Locate the cell with the specified text and output its [X, Y] center coordinate. 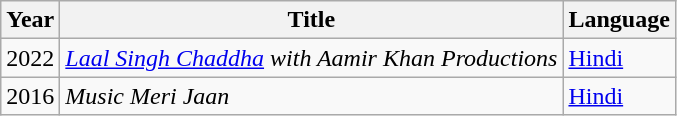
Year [30, 20]
2022 [30, 58]
Music Meri Jaan [312, 96]
Language [619, 20]
Laal Singh Chaddha with Aamir Khan Productions [312, 58]
Title [312, 20]
2016 [30, 96]
